Extract the (x, y) coordinate from the center of the cell holding the provided text.  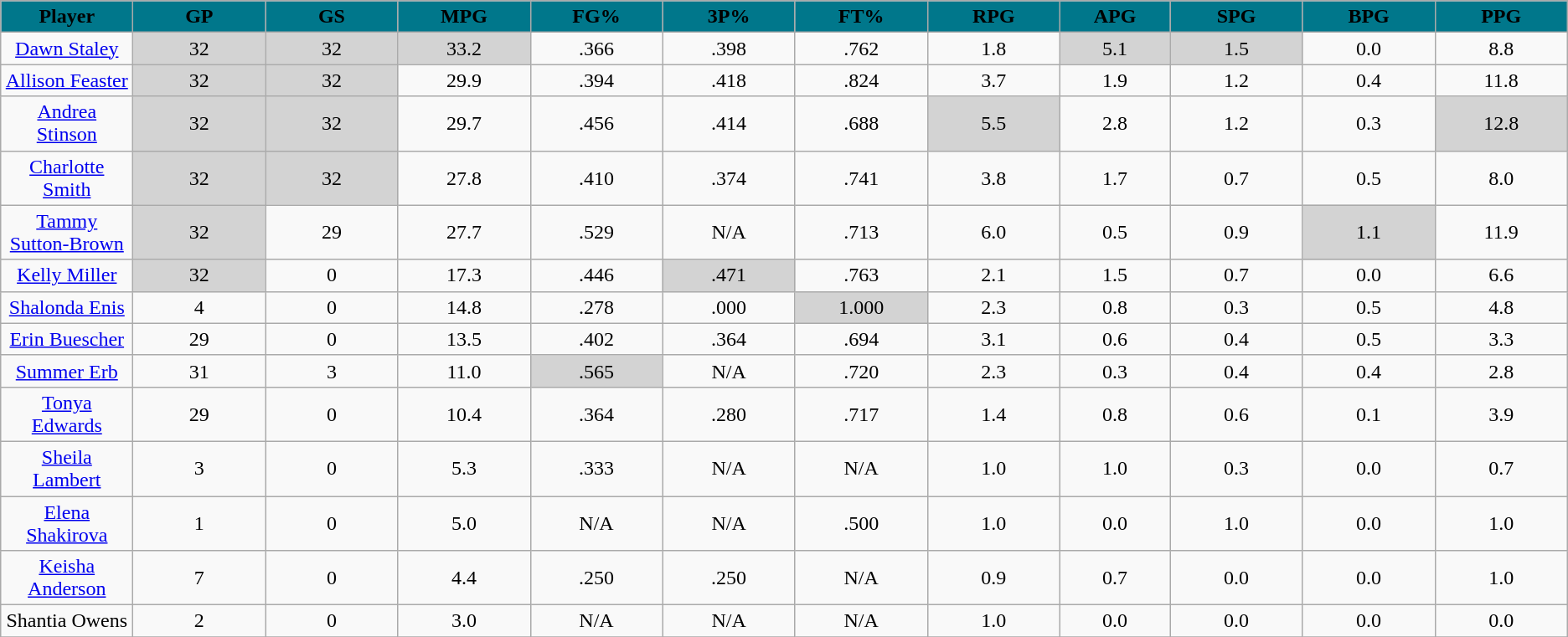
Erin Buescher (67, 339)
1.4 (993, 414)
.688 (861, 124)
6.6 (1501, 275)
Charlotte Smith (67, 177)
Kelly Miller (67, 275)
.410 (596, 177)
3.9 (1501, 414)
Keisha Anderson (67, 578)
.374 (729, 177)
8.8 (1501, 49)
.694 (861, 339)
3P% (729, 17)
Allison Feaster (67, 80)
1 (199, 522)
GS (332, 17)
Tammy Sutton-Brown (67, 233)
FT% (861, 17)
1.9 (1115, 80)
.278 (596, 307)
6.0 (993, 233)
33.2 (464, 49)
.446 (596, 275)
.717 (861, 414)
8.0 (1501, 177)
11.0 (464, 371)
.000 (729, 307)
3.3 (1501, 339)
FG% (596, 17)
Elena Shakirova (67, 522)
.720 (861, 371)
.500 (861, 522)
4 (199, 307)
3.7 (993, 80)
.418 (729, 80)
31 (199, 371)
3.1 (993, 339)
14.8 (464, 307)
Summer Erb (67, 371)
29.9 (464, 80)
10.4 (464, 414)
Shalonda Enis (67, 307)
5.0 (464, 522)
MPG (464, 17)
.394 (596, 80)
.713 (861, 233)
.456 (596, 124)
.471 (729, 275)
BPG (1369, 17)
5.5 (993, 124)
11.8 (1501, 80)
11.9 (1501, 233)
Sheila Lambert (67, 469)
12.8 (1501, 124)
4.4 (464, 578)
3.0 (464, 621)
13.5 (464, 339)
PPG (1501, 17)
.741 (861, 177)
1.8 (993, 49)
1.000 (861, 307)
0.1 (1369, 414)
.280 (729, 414)
2.1 (993, 275)
Andrea Stinson (67, 124)
27.8 (464, 177)
5.3 (464, 469)
1.1 (1369, 233)
Shantia Owens (67, 621)
.414 (729, 124)
.762 (861, 49)
Dawn Staley (67, 49)
.763 (861, 275)
3.8 (993, 177)
1.7 (1115, 177)
RPG (993, 17)
.398 (729, 49)
.402 (596, 339)
Tonya Edwards (67, 414)
GP (199, 17)
5.1 (1115, 49)
29.7 (464, 124)
APG (1115, 17)
17.3 (464, 275)
.529 (596, 233)
.333 (596, 469)
2 (199, 621)
4.8 (1501, 307)
SPG (1236, 17)
27.7 (464, 233)
.824 (861, 80)
.366 (596, 49)
7 (199, 578)
.565 (596, 371)
Player (67, 17)
